Return the (X, Y) coordinate for the center point of the cell that contains the specified text.  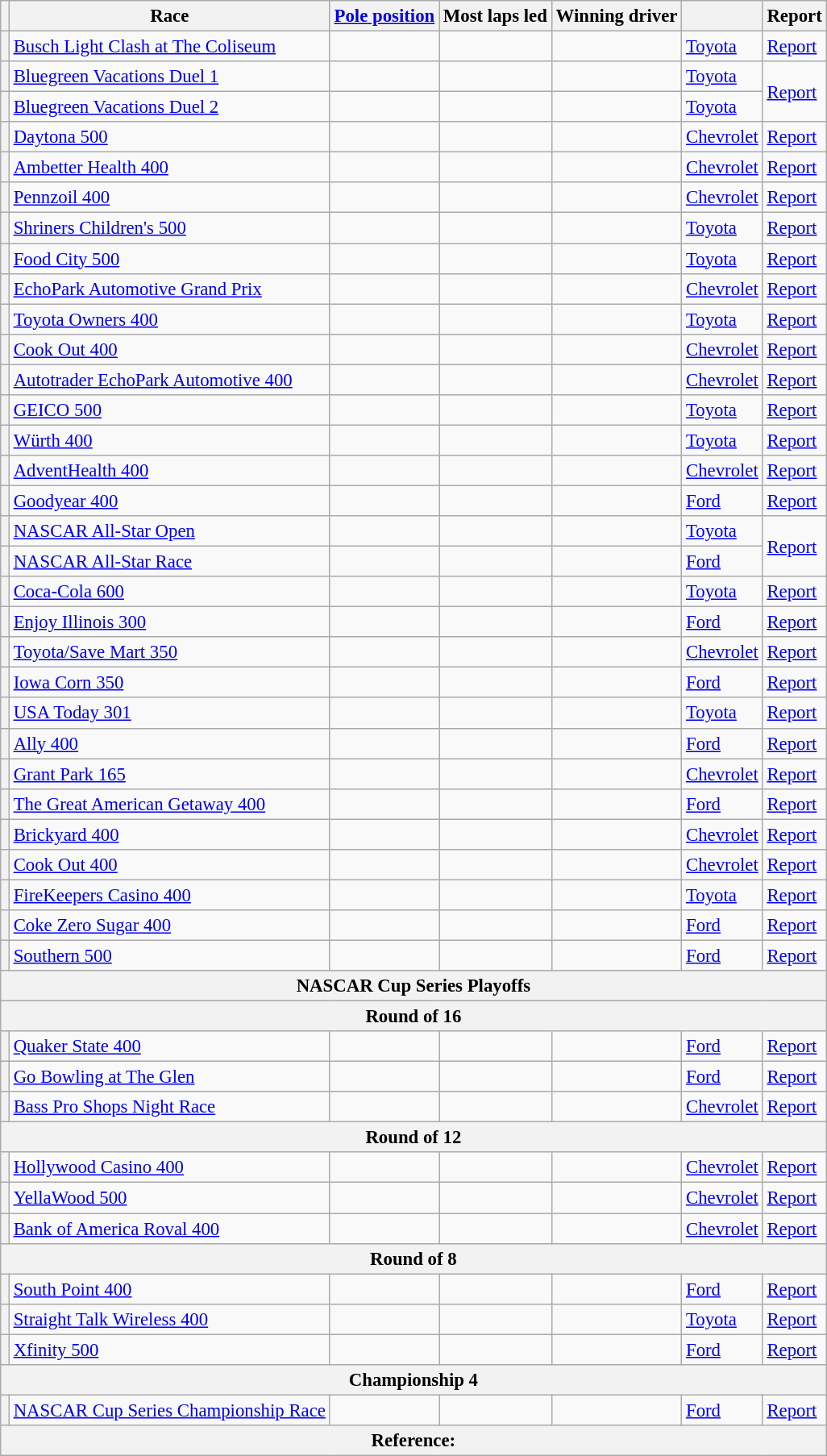
Busch Light Clash at The Coliseum (169, 47)
Round of 12 (413, 1138)
Round of 16 (413, 1017)
Pennzoil 400 (169, 198)
South Point 400 (169, 1289)
FireKeepers Casino 400 (169, 895)
Food City 500 (169, 259)
Iowa Corn 350 (169, 683)
Shriners Children's 500 (169, 228)
Round of 8 (413, 1258)
NASCAR Cup Series Championship Race (169, 1410)
Reference: (413, 1441)
Ally 400 (169, 743)
Xfinity 500 (169, 1350)
Bluegreen Vacations Duel 2 (169, 107)
NASCAR All-Star Open (169, 531)
Winning driver (616, 16)
Würth 400 (169, 440)
Go Bowling at The Glen (169, 1077)
Daytona 500 (169, 137)
Bass Pro Shops Night Race (169, 1107)
Coke Zero Sugar 400 (169, 926)
Autotrader EchoPark Automotive 400 (169, 380)
Enjoy Illinois 300 (169, 622)
NASCAR All-Star Race (169, 562)
Toyota/Save Mart 350 (169, 652)
USA Today 301 (169, 713)
Bank of America Roval 400 (169, 1229)
Quaker State 400 (169, 1046)
The Great American Getaway 400 (169, 804)
Hollywood Casino 400 (169, 1168)
Championship 4 (413, 1380)
Coca-Cola 600 (169, 592)
Brickyard 400 (169, 834)
Toyota Owners 400 (169, 319)
Goodyear 400 (169, 501)
Bluegreen Vacations Duel 1 (169, 77)
NASCAR Cup Series Playoffs (413, 986)
Southern 500 (169, 955)
Ambetter Health 400 (169, 168)
YellaWood 500 (169, 1198)
GEICO 500 (169, 410)
Most laps led (495, 16)
Pole position (384, 16)
AdventHealth 400 (169, 471)
Straight Talk Wireless 400 (169, 1319)
EchoPark Automotive Grand Prix (169, 289)
Race (169, 16)
Grant Park 165 (169, 774)
